Provide the [X, Y] coordinate of the cell's center where the given text is located.  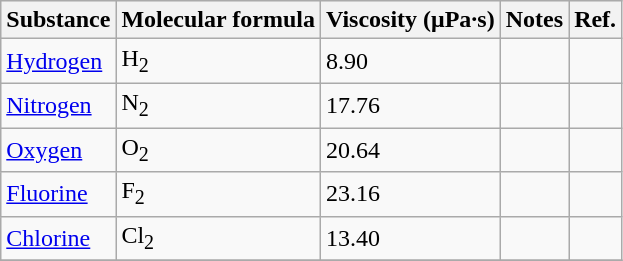
F2 [218, 194]
Molecular formula [218, 20]
Hydrogen [58, 61]
Viscosity (μPa·s) [410, 20]
O2 [218, 150]
17.76 [410, 105]
Fluorine [58, 194]
Notes [534, 20]
8.90 [410, 61]
Chlorine [58, 238]
Oxygen [58, 150]
N2 [218, 105]
23.16 [410, 194]
Cl2 [218, 238]
Nitrogen [58, 105]
Substance [58, 20]
20.64 [410, 150]
Ref. [596, 20]
H2 [218, 61]
13.40 [410, 238]
